Return (X, Y) of the center of cell containing provided text 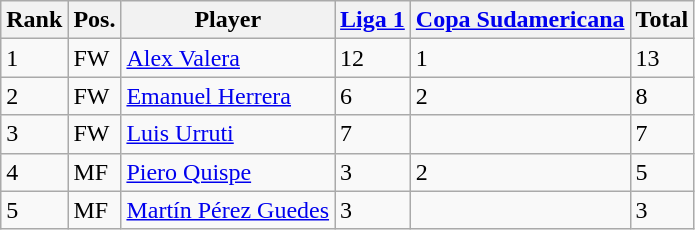
Liga 1 (373, 20)
Emanuel Herrera (228, 96)
Total (662, 20)
Player (228, 20)
4 (34, 172)
8 (662, 96)
Copa Sudamericana (520, 20)
Martín Pérez Guedes (228, 210)
Rank (34, 20)
13 (662, 58)
12 (373, 58)
Pos. (94, 20)
Alex Valera (228, 58)
Luis Urruti (228, 134)
6 (373, 96)
Piero Quispe (228, 172)
